Detect which cell encompasses the target text, then output its [x, y] center coordinate. 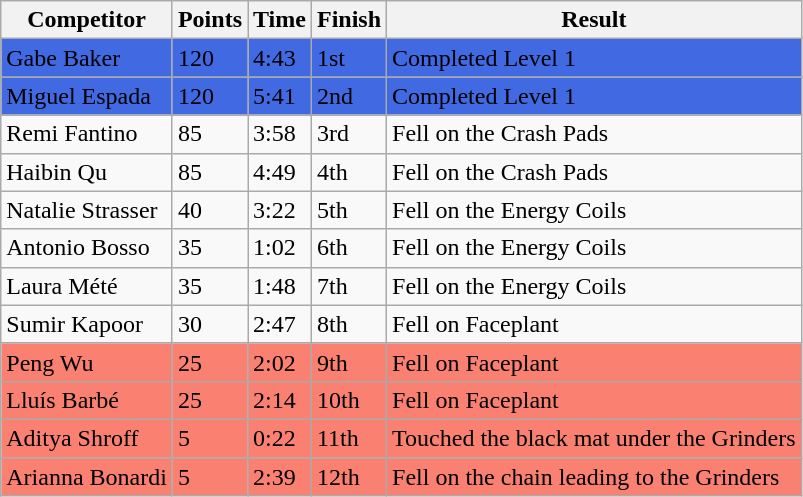
6th [348, 248]
2:39 [280, 477]
8th [348, 324]
Aditya Shroff [87, 438]
Fell on the chain leading to the Grinders [594, 477]
3:58 [280, 134]
Result [594, 20]
4th [348, 172]
12th [348, 477]
3rd [348, 134]
2:47 [280, 324]
1:02 [280, 248]
Gabe Baker [87, 58]
30 [210, 324]
1st [348, 58]
4:43 [280, 58]
Points [210, 20]
0:22 [280, 438]
4:49 [280, 172]
2:02 [280, 362]
2nd [348, 96]
1:48 [280, 286]
9th [348, 362]
Haibin Qu [87, 172]
Arianna Bonardi [87, 477]
Sumir Kapoor [87, 324]
2:14 [280, 400]
Finish [348, 20]
Laura Mété [87, 286]
7th [348, 286]
Natalie Strasser [87, 210]
Competitor [87, 20]
5:41 [280, 96]
Antonio Bosso [87, 248]
Touched the black mat under the Grinders [594, 438]
Lluís Barbé [87, 400]
3:22 [280, 210]
Miguel Espada [87, 96]
10th [348, 400]
Peng Wu [87, 362]
40 [210, 210]
Remi Fantino [87, 134]
Time [280, 20]
5th [348, 210]
11th [348, 438]
